Find where the given text appears and provide that cell's center as [x, y] coordinate. 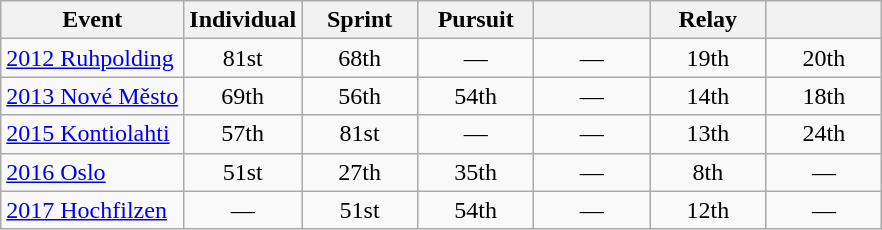
35th [476, 172]
12th [708, 210]
68th [360, 58]
2012 Ruhpolding [92, 58]
2015 Kontiolahti [92, 134]
Sprint [360, 20]
8th [708, 172]
Event [92, 20]
2017 Hochfilzen [92, 210]
13th [708, 134]
Relay [708, 20]
69th [243, 96]
Pursuit [476, 20]
14th [708, 96]
19th [708, 58]
57th [243, 134]
20th [824, 58]
56th [360, 96]
27th [360, 172]
2013 Nové Město [92, 96]
18th [824, 96]
Individual [243, 20]
2016 Oslo [92, 172]
24th [824, 134]
